Capture the cell that displays the provided text and extract its (X, Y) central coordinate. 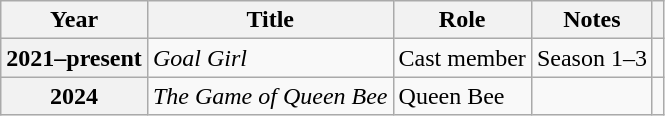
Goal Girl (270, 58)
Queen Bee (462, 96)
Year (74, 20)
2021–present (74, 58)
Cast member (462, 58)
Title (270, 20)
Season 1–3 (592, 58)
Role (462, 20)
Notes (592, 20)
2024 (74, 96)
The Game of Queen Bee (270, 96)
